Capture the cell that displays the provided text and extract its [X, Y] central coordinate. 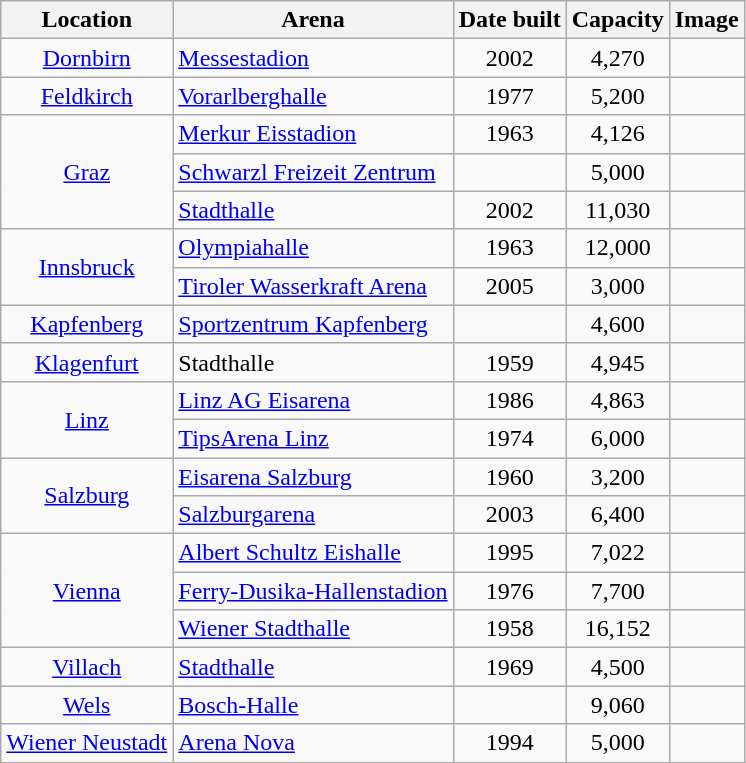
1969 [510, 667]
TipsArena Linz [313, 438]
7,700 [618, 591]
Albert Schultz Eishalle [313, 553]
Linz AG Eisarena [313, 400]
Messestadion [313, 58]
11,030 [618, 210]
4,600 [618, 324]
Villach [87, 667]
1994 [510, 743]
Merkur Eisstadion [313, 134]
Schwarzl Freizeit Zentrum [313, 172]
Bosch-Halle [313, 705]
6,000 [618, 438]
Olympiahalle [313, 248]
16,152 [618, 629]
1958 [510, 629]
Wels [87, 705]
1960 [510, 477]
Feldkirch [87, 96]
1995 [510, 553]
Salzburgarena [313, 515]
Sportzentrum Kapfenberg [313, 324]
4,863 [618, 400]
Date built [510, 20]
Wiener Neustadt [87, 743]
1974 [510, 438]
Ferry-Dusika-Hallenstadion [313, 591]
Vienna [87, 591]
Dornbirn [87, 58]
Capacity [618, 20]
9,060 [618, 705]
Eisarena Salzburg [313, 477]
4,126 [618, 134]
1976 [510, 591]
3,000 [618, 286]
Kapfenberg [87, 324]
3,200 [618, 477]
1977 [510, 96]
6,400 [618, 515]
Vorarlberghalle [313, 96]
Image [706, 20]
Arena Nova [313, 743]
Linz [87, 419]
Wiener Stadthalle [313, 629]
Tiroler Wasserkraft Arena [313, 286]
2005 [510, 286]
Location [87, 20]
Salzburg [87, 496]
Klagenfurt [87, 362]
Graz [87, 172]
Arena [313, 20]
12,000 [618, 248]
Innsbruck [87, 267]
2003 [510, 515]
4,500 [618, 667]
5,200 [618, 96]
1986 [510, 400]
1959 [510, 362]
7,022 [618, 553]
4,270 [618, 58]
4,945 [618, 362]
